Return (X, Y) of the center of cell containing provided text 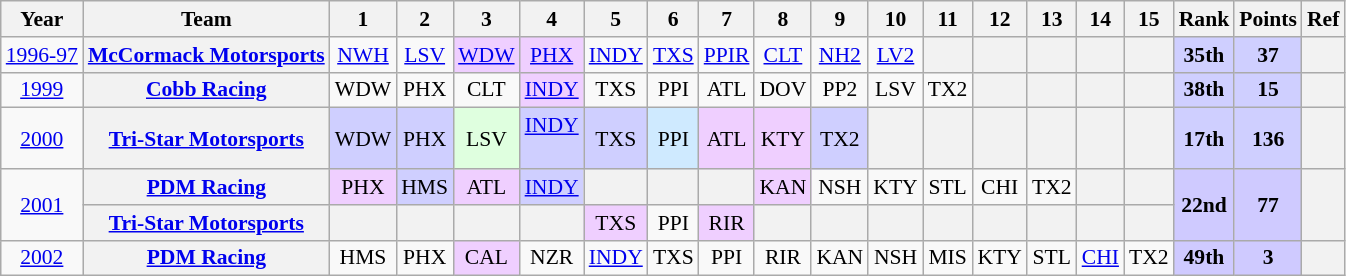
4 (552, 19)
CAL (486, 258)
8 (782, 19)
17th (1204, 138)
136 (1268, 138)
38th (1204, 90)
22nd (1204, 204)
5 (616, 19)
10 (895, 19)
LV2 (895, 55)
MIS (948, 258)
9 (840, 19)
PPIR (727, 55)
2000 (42, 138)
7 (727, 19)
Rank (1204, 19)
13 (1052, 19)
2 (424, 19)
2001 (42, 204)
49th (1204, 258)
35th (1204, 55)
NZR (552, 258)
1 (363, 19)
Ref (1323, 19)
PP2 (840, 90)
NH2 (840, 55)
1996-97 (42, 55)
DOV (782, 90)
11 (948, 19)
2002 (42, 258)
McCormack Motorsports (206, 55)
14 (1100, 19)
6 (674, 19)
NWH (363, 55)
77 (1268, 204)
Team (206, 19)
1999 (42, 90)
Year (42, 19)
Cobb Racing (206, 90)
37 (1268, 55)
Points (1268, 19)
12 (999, 19)
